Return the (x, y) coordinate for the center point of the cell that contains the specified text.  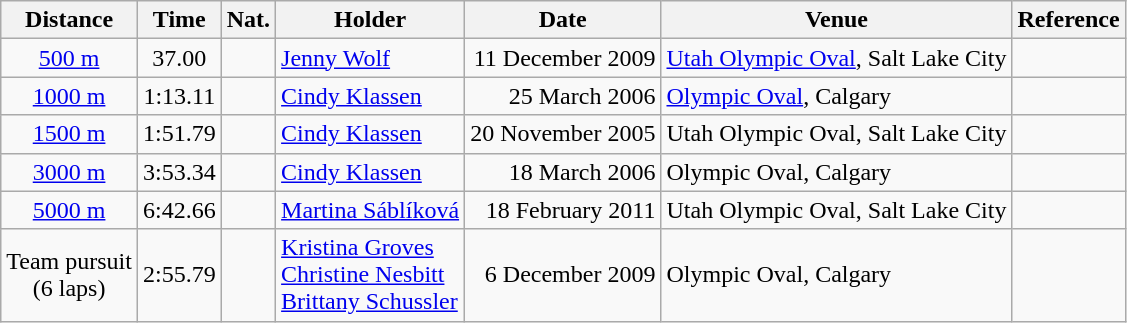
Kristina Groves Christine Nesbitt Brittany Schussler (370, 275)
Reference (1068, 20)
Team pursuit (6 laps) (70, 275)
20 November 2005 (563, 134)
6 December 2009 (563, 275)
1500 m (70, 134)
1000 m (70, 96)
Holder (370, 20)
Jenny Wolf (370, 58)
Time (179, 20)
37.00 (179, 58)
11 December 2009 (563, 58)
2:55.79 (179, 275)
3000 m (70, 172)
Martina Sáblíková (370, 210)
25 March 2006 (563, 96)
6:42.66 (179, 210)
5000 m (70, 210)
Distance (70, 20)
500 m (70, 58)
Venue (836, 20)
3:53.34 (179, 172)
18 February 2011 (563, 210)
Date (563, 20)
18 March 2006 (563, 172)
1:13.11 (179, 96)
Nat. (248, 20)
1:51.79 (179, 134)
